Locate the cell with the specified text and output its [x, y] center coordinate. 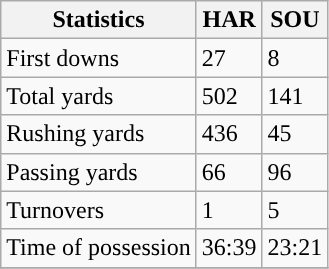
HAR [229, 20]
436 [229, 134]
5 [295, 210]
1 [229, 210]
SOU [295, 20]
36:39 [229, 248]
Passing yards [99, 172]
96 [295, 172]
23:21 [295, 248]
Time of possession [99, 248]
8 [295, 58]
Rushing yards [99, 134]
45 [295, 134]
Turnovers [99, 210]
66 [229, 172]
27 [229, 58]
502 [229, 96]
First downs [99, 58]
141 [295, 96]
Statistics [99, 20]
Total yards [99, 96]
